Search for the cell housing the specified text and yield its [x, y] center coordinate. 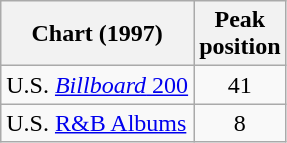
8 [240, 123]
Peakposition [240, 34]
U.S. R&B Albums [98, 123]
U.S. Billboard 200 [98, 85]
41 [240, 85]
Chart (1997) [98, 34]
